From the cell containing the given text, extract its center point as (x, y) coordinate. 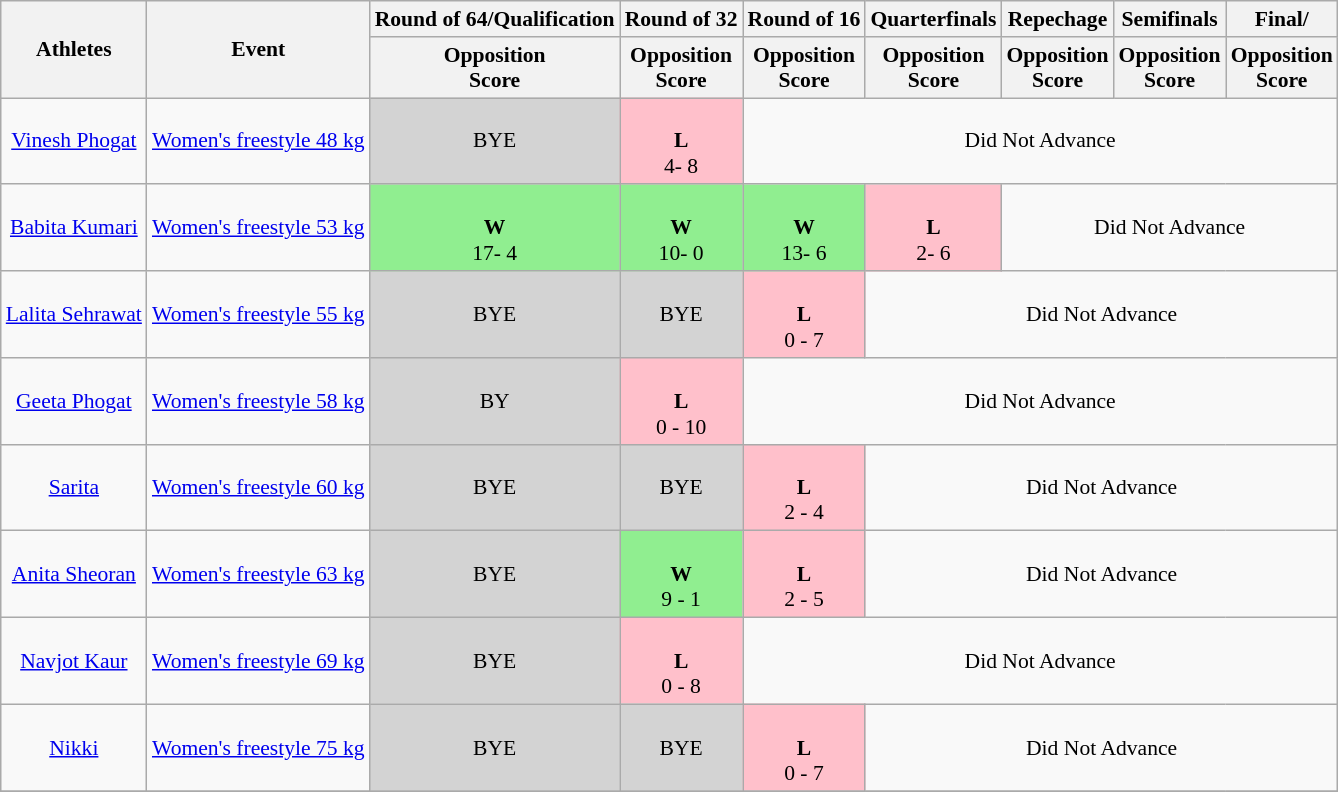
L2- 6 (933, 228)
Women's freestyle 53 kg (258, 228)
Round of 16 (804, 19)
Women's freestyle 58 kg (258, 402)
Babita Kumari (74, 228)
Women's freestyle 55 kg (258, 314)
Vinesh Phogat (74, 142)
Women's freestyle 75 kg (258, 748)
W10- 0 (682, 228)
Final/ (1282, 19)
Anita Sheoran (74, 574)
Geeta Phogat (74, 402)
L0 - 8 (682, 662)
L0 - 10 (682, 402)
L2 - 4 (804, 488)
L2 - 5 (804, 574)
Semifinals (1170, 19)
Quarterfinals (933, 19)
Navjot Kaur (74, 662)
Women's freestyle 69 kg (258, 662)
Nikki (74, 748)
Event (258, 50)
Women's freestyle 48 kg (258, 142)
Repechage (1057, 19)
Women's freestyle 60 kg (258, 488)
W13- 6 (804, 228)
W17- 4 (495, 228)
BY (495, 402)
W9 - 1 (682, 574)
Round of 32 (682, 19)
Women's freestyle 63 kg (258, 574)
Lalita Sehrawat (74, 314)
Sarita (74, 488)
Athletes (74, 50)
L4- 8 (682, 142)
Round of 64/Qualification (495, 19)
